Detect which cell encompasses the target text, then output its (x, y) center coordinate. 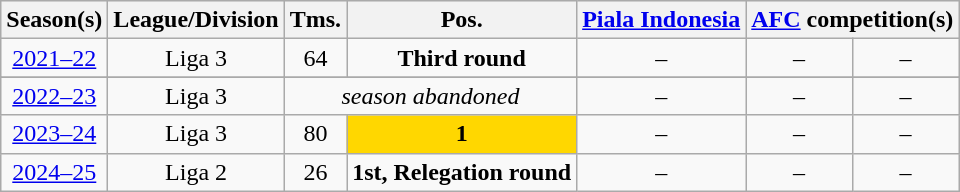
26 (315, 172)
Liga 2 (196, 172)
1 (462, 134)
Tms. (315, 20)
season abandoned (430, 96)
Third round (462, 58)
AFC competition(s) (852, 20)
Season(s) (54, 20)
2024–25 (54, 172)
80 (315, 134)
2023–24 (54, 134)
Pos. (462, 20)
2021–22 (54, 58)
64 (315, 58)
Piala Indonesia (662, 20)
2022–23 (54, 96)
League/Division (196, 20)
1st, Relegation round (462, 172)
